Return [X, Y] of the center of cell containing provided text 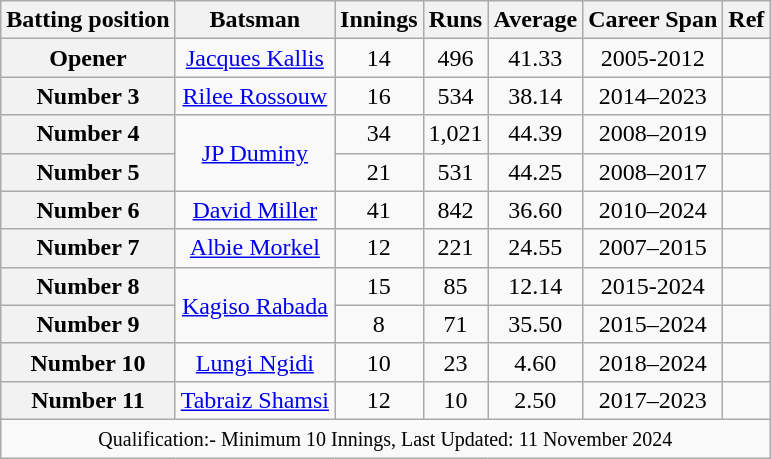
Opener [88, 58]
Jacques Kallis [254, 58]
1,021 [456, 134]
2015–2024 [653, 324]
41 [379, 210]
Career Span [653, 20]
Rilee Rossouw [254, 96]
38.14 [536, 96]
2005-2012 [653, 58]
David Miller [254, 210]
35.50 [536, 324]
534 [456, 96]
Batting position [88, 20]
2010–2024 [653, 210]
85 [456, 286]
Ref [746, 20]
16 [379, 96]
12.14 [536, 286]
34 [379, 134]
Tabraiz Shamsi [254, 400]
Number 7 [88, 248]
36.60 [536, 210]
Number 4 [88, 134]
41.33 [536, 58]
Number 9 [88, 324]
15 [379, 286]
23 [456, 362]
2.50 [536, 400]
Number 10 [88, 362]
Average [536, 20]
Number 6 [88, 210]
Runs [456, 20]
Lungi Ngidi [254, 362]
44.39 [536, 134]
Qualification:- Minimum 10 Innings, Last Updated: 11 November 2024 [386, 438]
Batsman [254, 20]
221 [456, 248]
2014–2023 [653, 96]
Number 5 [88, 172]
21 [379, 172]
2015-2024 [653, 286]
4.60 [536, 362]
8 [379, 324]
2018–2024 [653, 362]
71 [456, 324]
24.55 [536, 248]
44.25 [536, 172]
531 [456, 172]
Number 11 [88, 400]
496 [456, 58]
Albie Morkel [254, 248]
2007–2015 [653, 248]
Kagiso Rabada [254, 305]
2008–2017 [653, 172]
Innings [379, 20]
842 [456, 210]
Number 8 [88, 286]
2008–2019 [653, 134]
Number 3 [88, 96]
14 [379, 58]
2017–2023 [653, 400]
JP Duminy [254, 153]
